Provide the (x, y) coordinate of the cell's center where the given text is located.  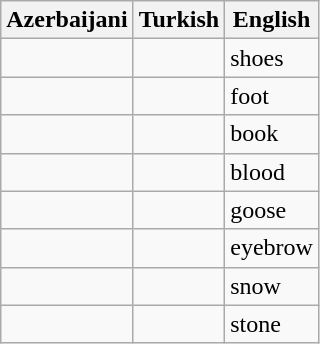
foot (272, 96)
Azerbaijani (67, 20)
stone (272, 324)
English (272, 20)
goose (272, 210)
shoes (272, 58)
eyebrow (272, 248)
Turkish (179, 20)
blood (272, 172)
book (272, 134)
snow (272, 286)
